Search for the cell housing the specified text and yield its (x, y) center coordinate. 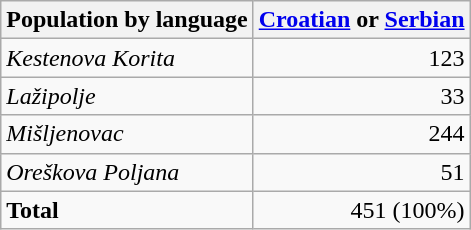
Croatian or Serbian (362, 20)
Oreškova Poljana (127, 172)
Mišljenovac (127, 134)
Population by language (127, 20)
Lažipolje (127, 96)
244 (362, 134)
33 (362, 96)
51 (362, 172)
451 (100%) (362, 210)
Kestenova Korita (127, 58)
Total (127, 210)
123 (362, 58)
